Determine the [x, y] coordinate at the center of the cell enclosing the given text.  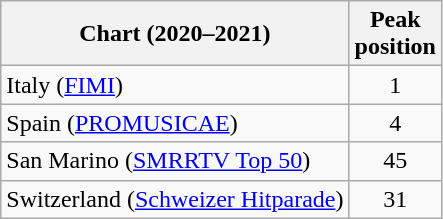
31 [395, 199]
Italy (FIMI) [175, 85]
Chart (2020–2021) [175, 34]
San Marino (SMRRTV Top 50) [175, 161]
Switzerland (Schweizer Hitparade) [175, 199]
4 [395, 123]
Spain (PROMUSICAE) [175, 123]
1 [395, 85]
45 [395, 161]
Peakposition [395, 34]
